Identify which cell holds the provided text, then report its (X, Y) central coordinate. 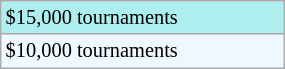
$15,000 tournaments (142, 17)
$10,000 tournaments (142, 51)
